Find where the given text appears and provide that cell's center as (x, y) coordinate. 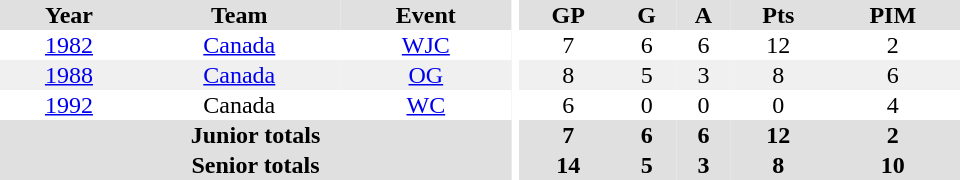
10 (893, 165)
PIM (893, 15)
A (704, 15)
WJC (426, 45)
14 (568, 165)
1988 (69, 75)
Pts (778, 15)
Senior totals (256, 165)
G (646, 15)
1992 (69, 105)
4 (893, 105)
GP (568, 15)
OG (426, 75)
Junior totals (256, 135)
WC (426, 105)
1982 (69, 45)
Year (69, 15)
Event (426, 15)
Team (240, 15)
